Return the [x, y] coordinate for the center point of the cell that contains the specified text.  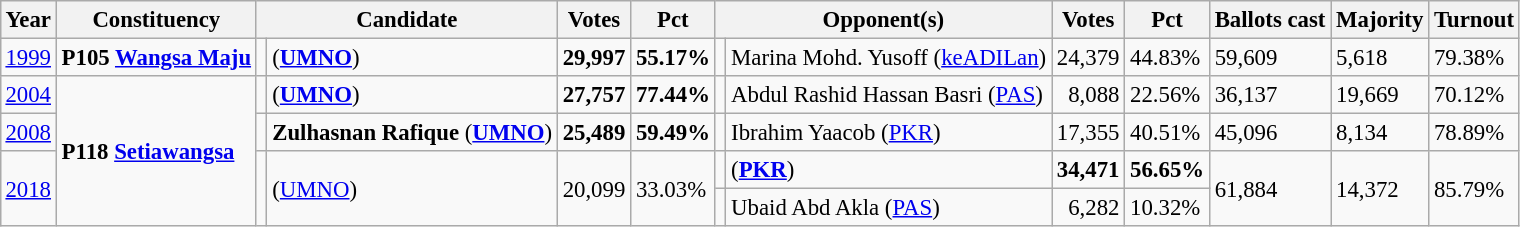
2004 [28, 95]
33.03% [674, 188]
24,379 [1088, 57]
59,609 [1270, 57]
Abdul Rashid Hassan Basri (PAS) [889, 95]
19,669 [1380, 95]
Candidate [406, 20]
56.65% [1168, 170]
2018 [28, 188]
8,088 [1088, 95]
(PKR) [889, 170]
29,997 [594, 57]
36,137 [1270, 95]
Zulhasnan Rafique (UMNO) [412, 133]
25,489 [594, 133]
8,134 [1380, 133]
P105 Wangsa Maju [156, 57]
2008 [28, 133]
6,282 [1088, 208]
85.79% [1474, 188]
59.49% [674, 133]
27,757 [594, 95]
34,471 [1088, 170]
Ibrahim Yaacob (PKR) [889, 133]
Ballots cast [1270, 20]
22.56% [1168, 95]
17,355 [1088, 133]
Constituency [156, 20]
45,096 [1270, 133]
61,884 [1270, 188]
5,618 [1380, 57]
P118 Setiawangsa [156, 151]
14,372 [1380, 188]
Turnout [1474, 20]
10.32% [1168, 208]
20,099 [594, 188]
55.17% [674, 57]
78.89% [1474, 133]
Ubaid Abd Akla (PAS) [889, 208]
Majority [1380, 20]
79.38% [1474, 57]
40.51% [1168, 133]
Year [28, 20]
Marina Mohd. Yusoff (keADILan) [889, 57]
44.83% [1168, 57]
70.12% [1474, 95]
77.44% [674, 95]
Opponent(s) [883, 20]
1999 [28, 57]
